Provide the [x, y] coordinate of the cell's center where the given text is located.  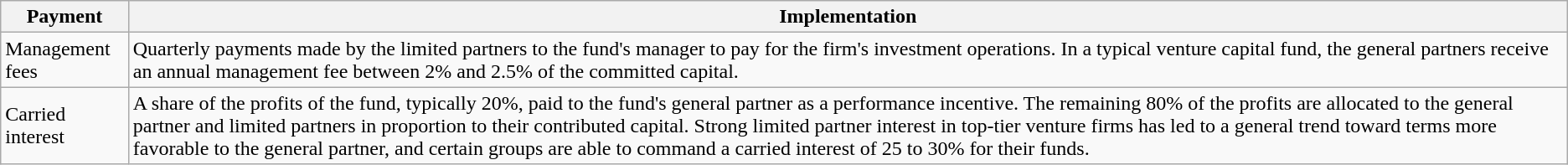
Management fees [64, 60]
Payment [64, 17]
Carried interest [64, 126]
Implementation [848, 17]
